Identify which cell holds the provided text, then report its (x, y) central coordinate. 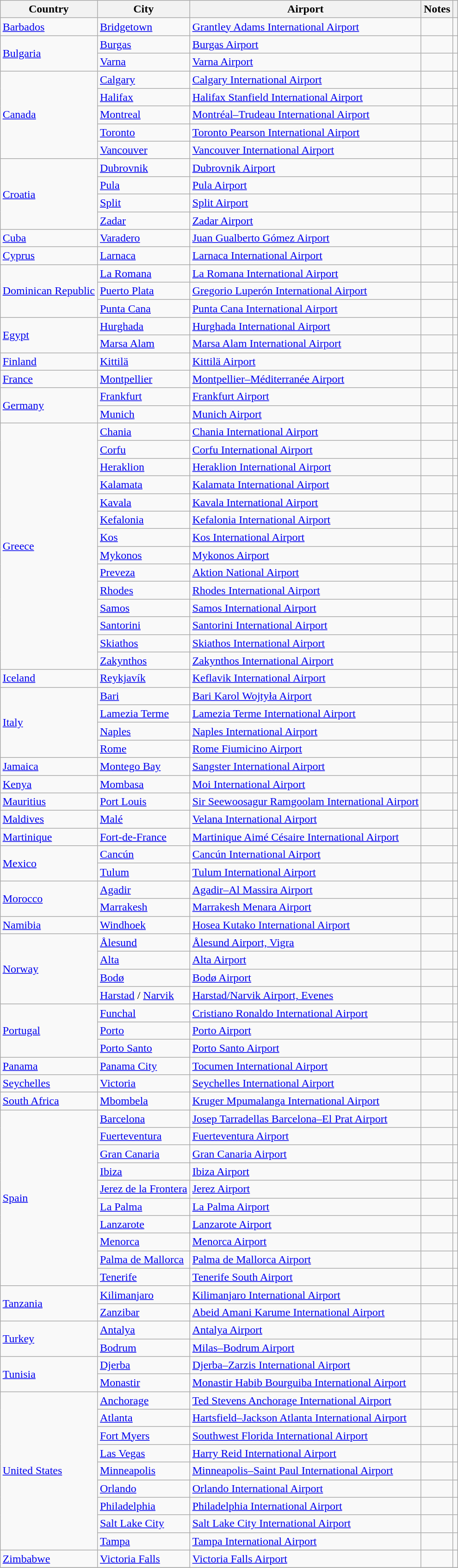
Cuba (49, 238)
La Romana (143, 273)
Lamezia Terme (143, 713)
Corfu (143, 449)
Larnaca International Airport (305, 256)
Porto (143, 1030)
Montpellier (143, 379)
Djerba–Zarzis International Airport (305, 1365)
Victoria Falls (143, 1559)
Abeid Amani Karume International Airport (305, 1312)
Bodrum (143, 1348)
Larnaca (143, 256)
United States (49, 1471)
Victoria (143, 1084)
Punta Cana (143, 309)
Martinique (49, 837)
Finland (49, 361)
Punta Cana International Airport (305, 309)
Puerto Plata (143, 291)
Chania (143, 432)
Seychelles International Airport (305, 1084)
Montego Bay (143, 766)
City (143, 9)
Mauritius (49, 802)
Menorca (143, 1242)
Kefalonia (143, 520)
Mbombela (143, 1101)
Frankfurt Airport (305, 397)
Rome (143, 749)
Morocco (49, 899)
Milas–Bodrum Airport (305, 1348)
Harry Reid International Airport (305, 1453)
Country (49, 9)
Rhodes (143, 590)
Panama City (143, 1066)
Tulum International Airport (305, 872)
Kalamata (143, 484)
Southwest Florida International Airport (305, 1436)
Halifax Stanfield International Airport (305, 97)
Skiathos International Airport (305, 643)
Gregorio Luperón International Airport (305, 291)
Tampa (143, 1541)
Fuerteventura (143, 1136)
Zadar (143, 221)
Tulum (143, 872)
Kilimanjaro (143, 1295)
Jerez de la Frontera (143, 1189)
Tampa International Airport (305, 1541)
Gran Canaria Airport (305, 1154)
Aktion National Airport (305, 573)
Palma de Mallorca Airport (305, 1259)
Ålesund Airport, Vigra (305, 942)
Egypt (49, 335)
Santorini (143, 626)
France (49, 379)
Germany (49, 405)
Varna (143, 62)
Jamaica (49, 766)
Calgary International Airport (305, 80)
Seychelles (49, 1084)
Jerez Airport (305, 1189)
Victoria Falls Airport (305, 1559)
Philadelphia (143, 1506)
Notes (437, 9)
Preveza (143, 573)
Menorca Airport (305, 1242)
Marrakesh (143, 907)
Reykjavík (143, 678)
Barbados (49, 27)
Munich (143, 414)
Chania International Airport (305, 432)
Samos (143, 608)
Anchorage (143, 1401)
Vancouver (143, 150)
Kefalonia International Airport (305, 520)
Antalya Airport (305, 1330)
Antalya (143, 1330)
Tunisia (49, 1374)
Barcelona (143, 1119)
Skiathos (143, 643)
Burgas (143, 44)
Hurghada International Airport (305, 326)
Heraklion International Airport (305, 467)
Juan Gualberto Gómez Airport (305, 238)
Atlanta (143, 1418)
Lamezia Terme International Airport (305, 713)
Burgas Airport (305, 44)
Mombasa (143, 784)
Norway (49, 969)
Ibiza (143, 1171)
Dominican Republic (49, 291)
Cancún (143, 855)
Malé (143, 819)
Dubrovnik (143, 167)
Salt Lake City International Airport (305, 1524)
Montreal (143, 115)
Santorini International Airport (305, 626)
Martinique Aimé Césaire International Airport (305, 837)
South Africa (49, 1101)
Funchal (143, 1013)
Bodø (143, 978)
Hartsfield–Jackson Atlanta International Airport (305, 1418)
Marsa Alam International Airport (305, 344)
Toronto Pearson International Airport (305, 132)
Tenerife (143, 1277)
Keflavik International Airport (305, 678)
Philadelphia International Airport (305, 1506)
Mykonos (143, 555)
Airport (305, 9)
Mexico (49, 863)
Las Vegas (143, 1453)
Moi International Airport (305, 784)
Josep Tarradellas Barcelona–El Prat Airport (305, 1119)
Palma de Mallorca (143, 1259)
Croatia (49, 194)
Monastir (143, 1383)
Zakynthos (143, 661)
Porto Airport (305, 1030)
Rome Fiumicino Airport (305, 749)
Pula (143, 185)
Zakynthos International Airport (305, 661)
Vancouver International Airport (305, 150)
Alta Airport (305, 960)
Panama (49, 1066)
Bari (143, 696)
Harstad / Narvik (143, 995)
Windhoek (143, 925)
Kittilä Airport (305, 361)
Lanzarote Airport (305, 1224)
Bodø Airport (305, 978)
Canada (49, 115)
Kittilä (143, 361)
Varadero (143, 238)
Dubrovnik Airport (305, 167)
Naples (143, 731)
Toronto (143, 132)
Sangster International Airport (305, 766)
Minneapolis–Saint Paul International Airport (305, 1471)
Porto Santo (143, 1048)
Zadar Airport (305, 221)
Kenya (49, 784)
Italy (49, 722)
Gran Canaria (143, 1154)
Namibia (49, 925)
Grantley Adams International Airport (305, 27)
Ibiza Airport (305, 1171)
Orlando (143, 1488)
Salt Lake City (143, 1524)
Kilimanjaro International Airport (305, 1295)
Cristiano Ronaldo International Airport (305, 1013)
Bari Karol Wojtyła Airport (305, 696)
Spain (49, 1198)
Bridgetown (143, 27)
Munich Airport (305, 414)
Pula Airport (305, 185)
Split (143, 203)
Rhodes International Airport (305, 590)
Montréal–Trudeau International Airport (305, 115)
Monastir Habib Bourguiba International Airport (305, 1383)
Samos International Airport (305, 608)
Fuerteventura Airport (305, 1136)
Kos (143, 538)
Hosea Kutako International Airport (305, 925)
Fort-de-France (143, 837)
Harstad/Narvik Airport, Evenes (305, 995)
Tenerife South Airport (305, 1277)
Frankfurt (143, 397)
Split Airport (305, 203)
Djerba (143, 1365)
Agadir (143, 890)
Minneapolis (143, 1471)
Naples International Airport (305, 731)
Marrakesh Menara Airport (305, 907)
Heraklion (143, 467)
Alta (143, 960)
Kavala International Airport (305, 502)
Ted Stevens Anchorage International Airport (305, 1401)
Hurghada (143, 326)
Fort Myers (143, 1436)
Cyprus (49, 256)
Velana International Airport (305, 819)
Kruger Mpumalanga International Airport (305, 1101)
Iceland (49, 678)
Kavala (143, 502)
Cancún International Airport (305, 855)
Corfu International Airport (305, 449)
Calgary (143, 80)
Sir Seewoosagur Ramgoolam International Airport (305, 802)
Turkey (49, 1339)
La Palma Airport (305, 1207)
Kalamata International Airport (305, 484)
Portugal (49, 1030)
Porto Santo Airport (305, 1048)
Maldives (49, 819)
Tocumen International Airport (305, 1066)
Bulgaria (49, 53)
Greece (49, 546)
Montpellier–Méditerranée Airport (305, 379)
Zanzibar (143, 1312)
Lanzarote (143, 1224)
La Palma (143, 1207)
Halifax (143, 97)
Ålesund (143, 942)
Orlando International Airport (305, 1488)
Marsa Alam (143, 344)
Zimbabwe (49, 1559)
Kos International Airport (305, 538)
Tanzania (49, 1303)
Agadir–Al Massira Airport (305, 890)
La Romana International Airport (305, 273)
Port Louis (143, 802)
Varna Airport (305, 62)
Mykonos Airport (305, 555)
